Determine the (x, y) coordinate at the center of the cell enclosing the given text.  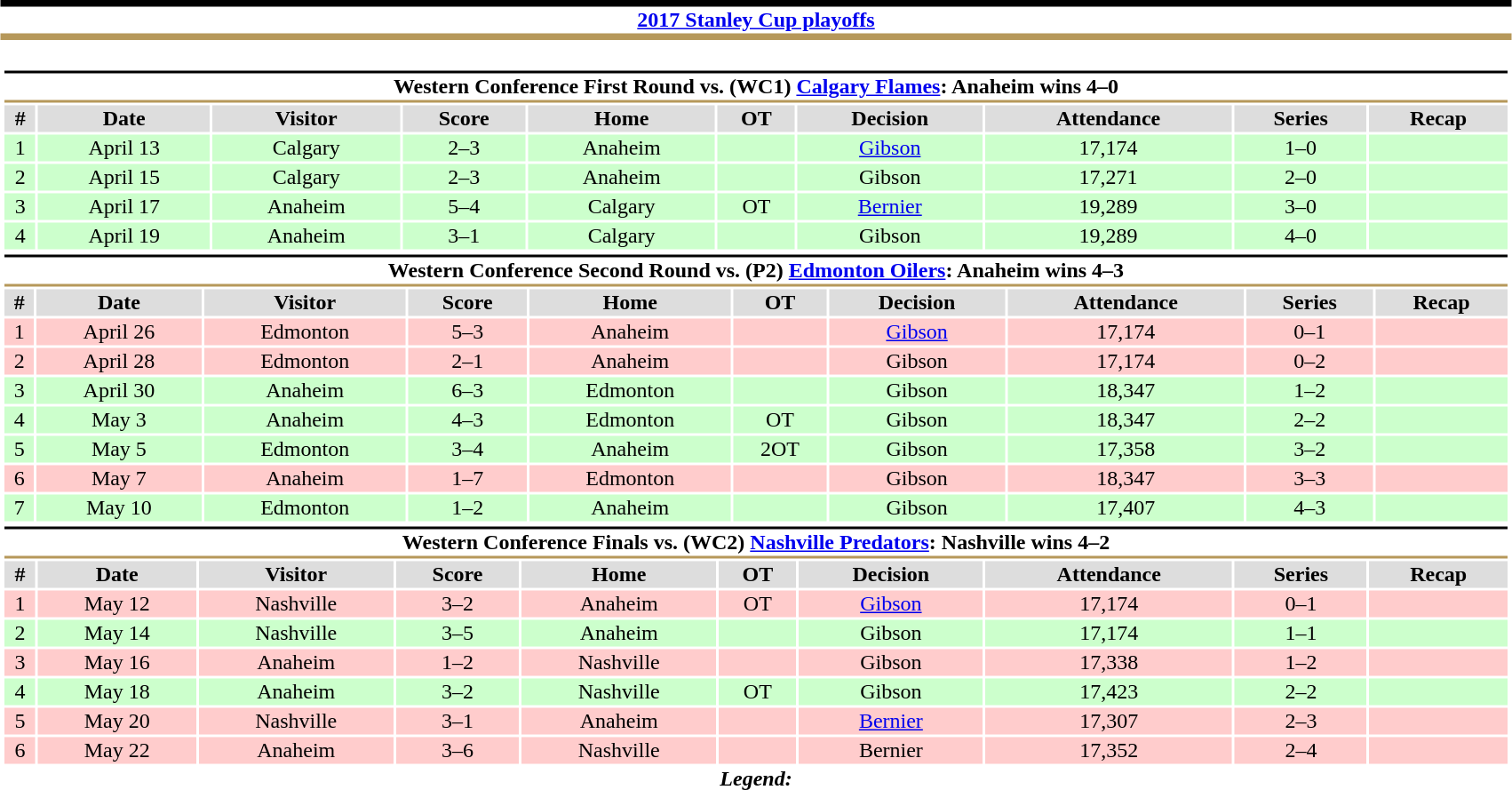
April 19 (124, 235)
1–7 (467, 479)
April 26 (119, 331)
2017 Stanley Cup playoffs (756, 20)
3–0 (1301, 207)
May 5 (119, 449)
6–3 (467, 390)
17,271 (1108, 177)
2–4 (1301, 751)
May 22 (117, 751)
17,358 (1126, 449)
3–4 (467, 449)
17,407 (1126, 507)
17,352 (1109, 751)
3–3 (1309, 479)
3–5 (458, 634)
Western Conference Finals vs. (WC2) Nashville Predators: Nashville wins 4–2 (755, 542)
Western Conference Second Round vs. (P2) Edmonton Oilers: Anaheim wins 4–3 (755, 270)
April 30 (119, 390)
May 3 (119, 420)
3–6 (458, 751)
April 15 (124, 177)
1–0 (1301, 148)
7 (20, 507)
17,307 (1109, 721)
April 28 (119, 362)
1–1 (1301, 634)
2OT (780, 449)
17,423 (1109, 692)
May 20 (117, 721)
May 14 (117, 634)
17,338 (1109, 662)
May 18 (117, 692)
May 16 (117, 662)
May 7 (119, 479)
2–0 (1301, 177)
May 12 (117, 603)
2–1 (467, 362)
April 13 (124, 148)
April 17 (124, 207)
Western Conference First Round vs. (WC1) Calgary Flames: Anaheim wins 4–0 (755, 87)
0–2 (1309, 362)
5–4 (464, 207)
4–0 (1301, 235)
May 10 (119, 507)
5–3 (467, 331)
